Search for the cell housing the specified text and yield its [X, Y] center coordinate. 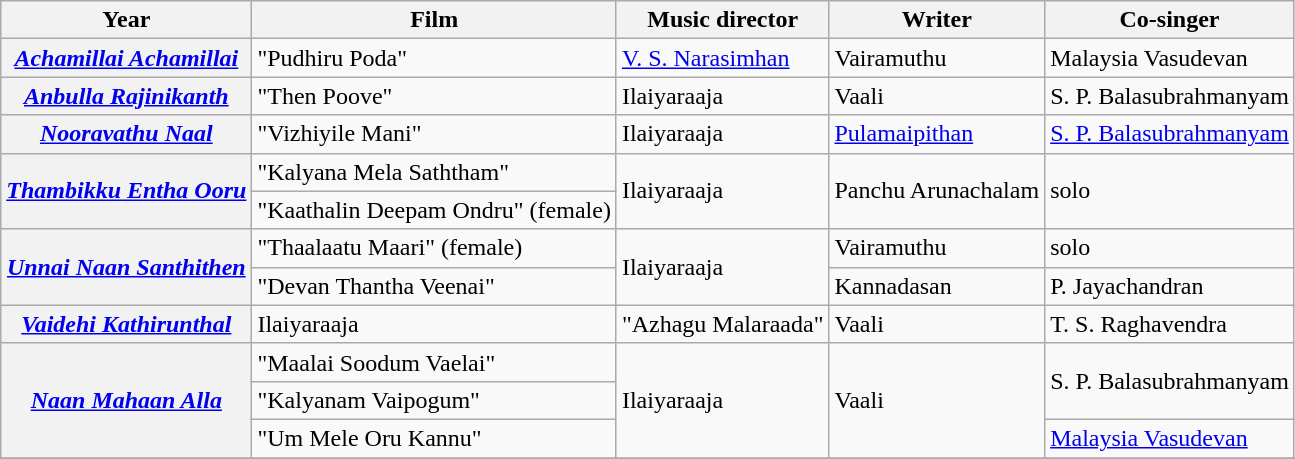
Vaidehi Kathirunthal [126, 324]
Writer [937, 20]
"Kalyanam Vaipogum" [434, 400]
"Kalyana Mela Saththam" [434, 172]
Film [434, 20]
"Vizhiyile Mani" [434, 134]
Pulamaipithan [937, 134]
V. S. Narasimhan [722, 58]
Naan Mahaan Alla [126, 400]
Panchu Arunachalam [937, 191]
"Maalai Soodum Vaelai" [434, 362]
Co-singer [1170, 20]
Anbulla Rajinikanth [126, 96]
Thambikku Entha Ooru [126, 191]
Music director [722, 20]
"Thaalaatu Maari" (female) [434, 248]
Unnai Naan Santhithen [126, 267]
Kannadasan [937, 286]
T. S. Raghavendra [1170, 324]
"Um Mele Oru Kannu" [434, 438]
"Devan Thantha Veenai" [434, 286]
Year [126, 20]
Achamillai Achamillai [126, 58]
P. Jayachandran [1170, 286]
"Then Poove" [434, 96]
Nooravathu Naal [126, 134]
"Kaathalin Deepam Ondru" (female) [434, 210]
"Azhagu Malaraada" [722, 324]
"Pudhiru Poda" [434, 58]
